Determine the [X, Y] coordinate at the center of the cell enclosing the given text.  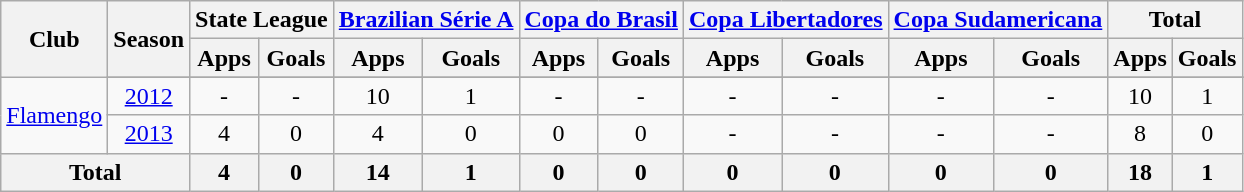
Copa Sudamericana [998, 20]
Flamengo [54, 115]
Brazilian Série A [426, 20]
Season [149, 39]
14 [378, 172]
2013 [149, 134]
State League [262, 20]
8 [1140, 134]
Club [54, 39]
18 [1140, 172]
Copa do Brasil [601, 20]
Copa Libertadores [786, 20]
2012 [149, 96]
